Return the (x, y) coordinate for the center point of the cell that contains the specified text.  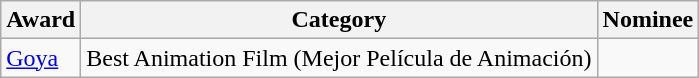
Award (41, 20)
Goya (41, 58)
Category (339, 20)
Best Animation Film (Mejor Película de Animación) (339, 58)
Nominee (648, 20)
